Search for the cell housing the specified text and yield its [x, y] center coordinate. 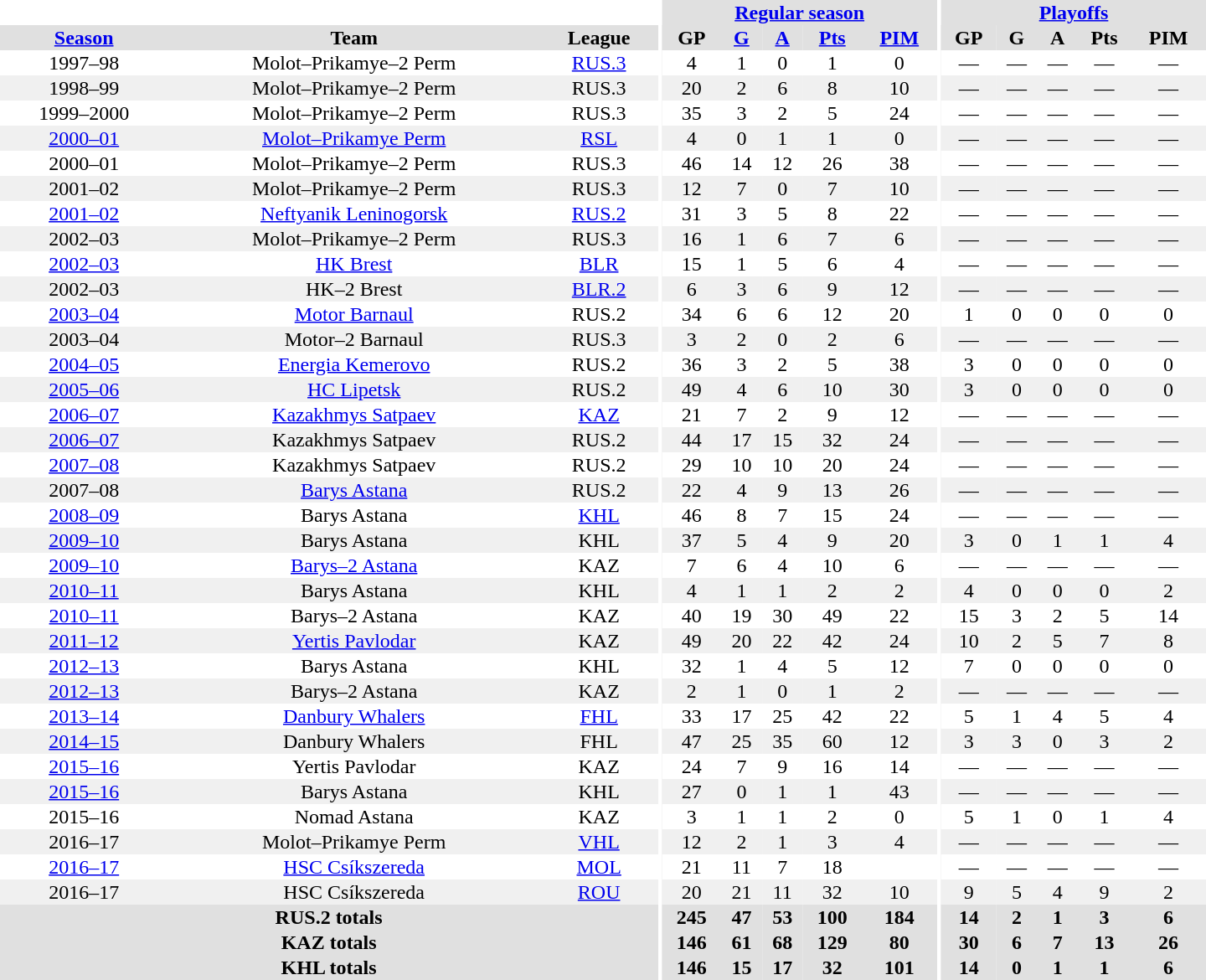
31 [692, 214]
HC Lipetsk [353, 389]
29 [692, 465]
KHL totals [328, 967]
BLR [599, 264]
Playoffs [1074, 13]
19 [742, 616]
61 [742, 942]
1998–99 [84, 88]
2004–05 [84, 364]
2013–14 [84, 716]
245 [692, 917]
2008–09 [84, 515]
18 [832, 867]
36 [692, 364]
43 [899, 792]
MOL [599, 867]
33 [692, 716]
40 [692, 616]
Motor Barnaul [353, 314]
Team [353, 38]
101 [899, 967]
Motor–2 Barnaul [353, 339]
68 [782, 942]
80 [899, 942]
1997–98 [84, 63]
37 [692, 540]
Nomad Astana [353, 817]
100 [832, 917]
ROU [599, 892]
BLR.2 [599, 289]
60 [832, 741]
184 [899, 917]
HK Brest [353, 264]
53 [782, 917]
2005–06 [84, 389]
KAZ totals [328, 942]
2014–15 [84, 741]
HK–2 Brest [353, 289]
Regular season [800, 13]
RUS.2 totals [328, 917]
Season [84, 38]
27 [692, 792]
RSL [599, 138]
Energia Kemerovo [353, 364]
VHL [599, 842]
1999–2000 [84, 113]
129 [832, 942]
Neftyanik Leninogorsk [353, 214]
2011–12 [84, 641]
34 [692, 314]
44 [692, 440]
League [599, 38]
